Output the [x, y] coordinate of the center of the cell containing the given text.  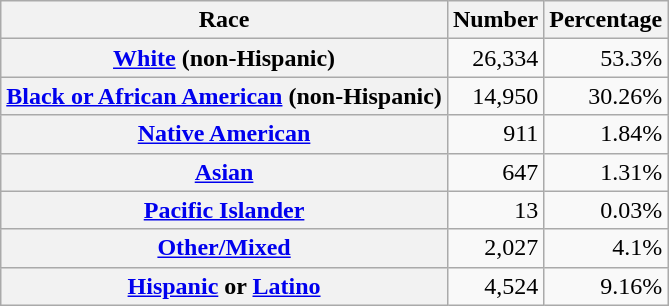
30.26% [606, 96]
2,027 [495, 248]
White (non-Hispanic) [224, 58]
Black or African American (non-Hispanic) [224, 96]
Race [224, 20]
13 [495, 210]
Native American [224, 134]
Hispanic or Latino [224, 286]
0.03% [606, 210]
53.3% [606, 58]
911 [495, 134]
4,524 [495, 286]
14,950 [495, 96]
Pacific Islander [224, 210]
Number [495, 20]
Asian [224, 172]
9.16% [606, 286]
647 [495, 172]
Percentage [606, 20]
26,334 [495, 58]
4.1% [606, 248]
Other/Mixed [224, 248]
1.84% [606, 134]
1.31% [606, 172]
